Output the [x, y] coordinate of the center of the cell containing the given text.  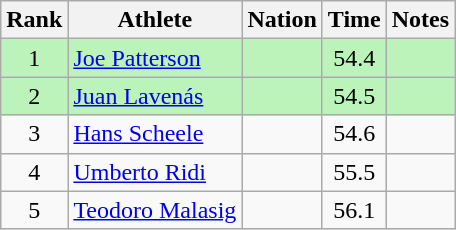
Joe Patterson [155, 58]
3 [34, 134]
54.6 [354, 134]
55.5 [354, 172]
Rank [34, 20]
Teodoro Malasig [155, 210]
54.5 [354, 96]
Athlete [155, 20]
56.1 [354, 210]
Juan Lavenás [155, 96]
Umberto Ridi [155, 172]
Nation [282, 20]
5 [34, 210]
1 [34, 58]
Time [354, 20]
54.4 [354, 58]
Notes [420, 20]
Hans Scheele [155, 134]
2 [34, 96]
4 [34, 172]
